For the text-containing cell, return its midpoint in [X, Y] coordinate format. 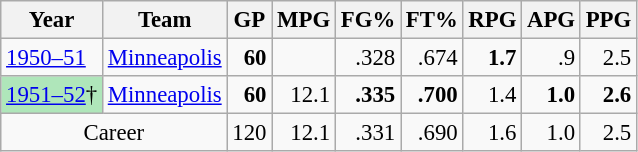
.335 [368, 95]
Year [52, 20]
.690 [432, 133]
1.7 [492, 58]
.9 [552, 58]
1.4 [492, 95]
.700 [432, 95]
MPG [304, 20]
RPG [492, 20]
PPG [608, 20]
Career [114, 133]
APG [552, 20]
FT% [432, 20]
120 [250, 133]
FG% [368, 20]
Team [164, 20]
1951–52† [52, 95]
1.6 [492, 133]
.331 [368, 133]
.328 [368, 58]
.674 [432, 58]
2.6 [608, 95]
1950–51 [52, 58]
GP [250, 20]
